Locate the cell with the specified text and output its (x, y) center coordinate. 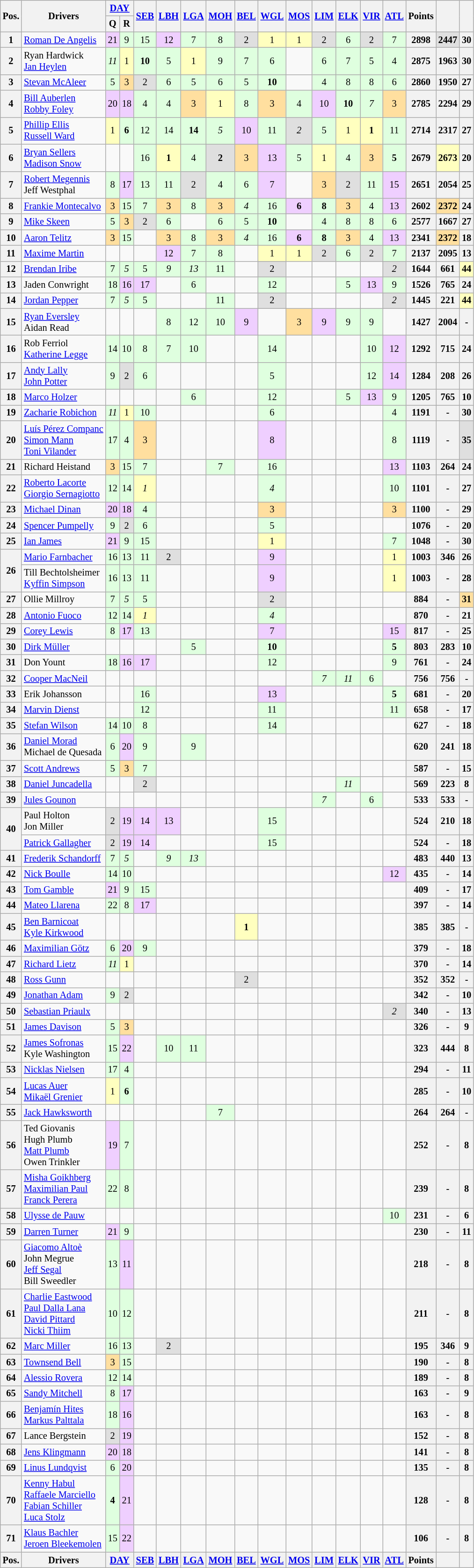
Maximilian Götz (64, 948)
54 (11, 1091)
Till Bechtolsheimer Kyffin Simpson (64, 578)
Ulysse de Pauw (64, 1216)
70 (11, 1500)
Spencer Pumpelly (64, 525)
218 (421, 1264)
1427 (421, 322)
1101 (421, 488)
2004 (448, 322)
211 (421, 1313)
Marc Miller (64, 1346)
1445 (421, 300)
1644 (421, 269)
1191 (421, 413)
Stevan McAleer (64, 82)
Nick Boulle (64, 874)
2447 (448, 40)
1048 (421, 541)
Brendan Iribe (64, 269)
Lucas Auer Mikaël Grenier (64, 1091)
45 (11, 927)
46 (11, 948)
Giacomo Altoè John Megrue Jeff Segal Bill Sweedler (64, 1264)
Antonio Fuoco (64, 615)
Alessio Rovera (64, 1378)
Nicklas Nielsen (64, 1070)
62 (11, 1346)
Cooper MacNeil (64, 678)
Robert Megennis Jeff Westphal (64, 185)
817 (421, 631)
43 (11, 890)
620 (421, 747)
1076 (421, 525)
1950 (448, 82)
152 (421, 1436)
658 (421, 710)
190 (421, 1362)
210 (448, 821)
57 (11, 1189)
52 (11, 1048)
2714 (421, 131)
1205 (421, 397)
208 (448, 376)
Ross Gunn (64, 980)
Darren Turner (64, 1232)
Klaus Bachler Jeroen Bleekemolen (64, 1539)
60 (11, 1264)
2341 (421, 238)
Richard Heistand (64, 467)
Richard Lietz (64, 964)
33 (11, 694)
58 (11, 1216)
Ian James (64, 541)
231 (421, 1216)
51 (11, 1027)
189 (421, 1378)
283 (448, 647)
483 (421, 858)
2875 (421, 61)
Lance Bergstein (64, 1436)
2054 (448, 185)
Patrick Gallagher (64, 843)
2785 (421, 104)
241 (448, 747)
1119 (421, 440)
2898 (421, 40)
59 (11, 1232)
41 (11, 858)
66 (11, 1415)
48 (11, 980)
135 (421, 1468)
R (127, 24)
64 (11, 1378)
40 (11, 829)
Rob Ferriol Katherine Legge (64, 349)
221 (448, 300)
Michael Dinan (64, 510)
Frankie Montecalvo (64, 206)
Frederik Schandorff (64, 858)
Phillip Ellis Russell Ward (64, 131)
James Sofronas Kyle Washington (64, 1048)
379 (421, 948)
803 (421, 647)
Mateo Llarena (64, 905)
Jens Klingmann (64, 1452)
661 (448, 269)
Charlie Eastwood Paul Dalla Lana David Pittard Nicki Thiim (64, 1313)
294 (421, 1070)
23 (11, 510)
Misha Goikhberg Maximilian Paul Franck Perera (64, 1189)
Daniel Morad Michael de Quesada (64, 747)
42 (11, 874)
587 (421, 768)
Zacharie Robichon (64, 413)
47 (11, 964)
370 (421, 964)
Jules Gounon (64, 800)
342 (421, 995)
Luís Pérez Companc Simon Mann Toni Vilander (64, 440)
Marvin Dienst (64, 710)
Linus Lundqvist (64, 1468)
1292 (421, 349)
397 (421, 905)
36 (11, 747)
2095 (448, 253)
884 (421, 599)
Daniel Juncadella (64, 784)
34 (11, 710)
440 (448, 858)
68 (11, 1452)
Kenny Habul Raffaele Marciello Fabian Schiller Luca Stolz (64, 1500)
Paul Holton Jon Miller (64, 821)
Jack Hawksworth (64, 1112)
63 (11, 1362)
Don Yount (64, 663)
Benjamín Hites Markus Palttala (64, 1415)
409 (421, 890)
1526 (421, 285)
Townsend Bell (64, 1362)
Corey Lewis (64, 631)
Roman De Angelis (64, 40)
Sandy Mitchell (64, 1393)
Ollie Millroy (64, 599)
715 (448, 349)
323 (421, 1048)
239 (421, 1189)
Marco Holzer (64, 397)
1284 (421, 376)
1963 (448, 61)
Maxime Martin (64, 253)
Jordan Pepper (64, 300)
Scott Andrews (64, 768)
195 (421, 1346)
Bill Auberlen Robby Foley (64, 104)
55 (11, 1112)
Ryan Hardwick Jan Heylen (64, 61)
128 (421, 1500)
James Davison (64, 1027)
285 (421, 1091)
Dirk Müller (64, 647)
435 (421, 874)
1100 (421, 510)
56 (11, 1145)
Q (113, 24)
627 (421, 726)
2651 (421, 185)
1103 (421, 467)
326 (421, 1027)
Erik Johansson (64, 694)
38 (11, 784)
870 (421, 615)
32 (11, 678)
2860 (421, 82)
761 (421, 663)
106 (421, 1539)
340 (421, 1011)
2317 (448, 131)
2602 (421, 206)
2577 (421, 222)
50 (11, 1011)
37 (11, 768)
252 (421, 1145)
141 (421, 1452)
Ryan Eversley Aidan Read (64, 322)
Ben Barnicoat Kyle Kirkwood (64, 927)
223 (448, 784)
49 (11, 995)
230 (421, 1232)
Bryan Sellers Madison Snow (64, 158)
2294 (448, 104)
71 (11, 1539)
Tom Gamble (64, 890)
Jaden Conwright (64, 285)
444 (448, 1048)
569 (421, 784)
Jonathan Adam (64, 995)
67 (11, 1436)
69 (11, 1468)
2679 (421, 158)
Mike Skeen (64, 222)
Ted Giovanis Hugh Plumb Matt Plumb Owen Trinkler (64, 1145)
Roberto Lacorte Giorgio Sernagiotto (64, 488)
39 (11, 800)
2673 (448, 158)
Stefan Wilson (64, 726)
53 (11, 1070)
61 (11, 1313)
Sebastian Priaulx (64, 1011)
Mario Farnbacher (64, 557)
65 (11, 1393)
681 (421, 694)
1667 (448, 222)
2137 (421, 253)
Aaron Telitz (64, 238)
Andy Lally John Potter (64, 376)
